Extract the (x, y) coordinate from the center of the cell holding the provided text.  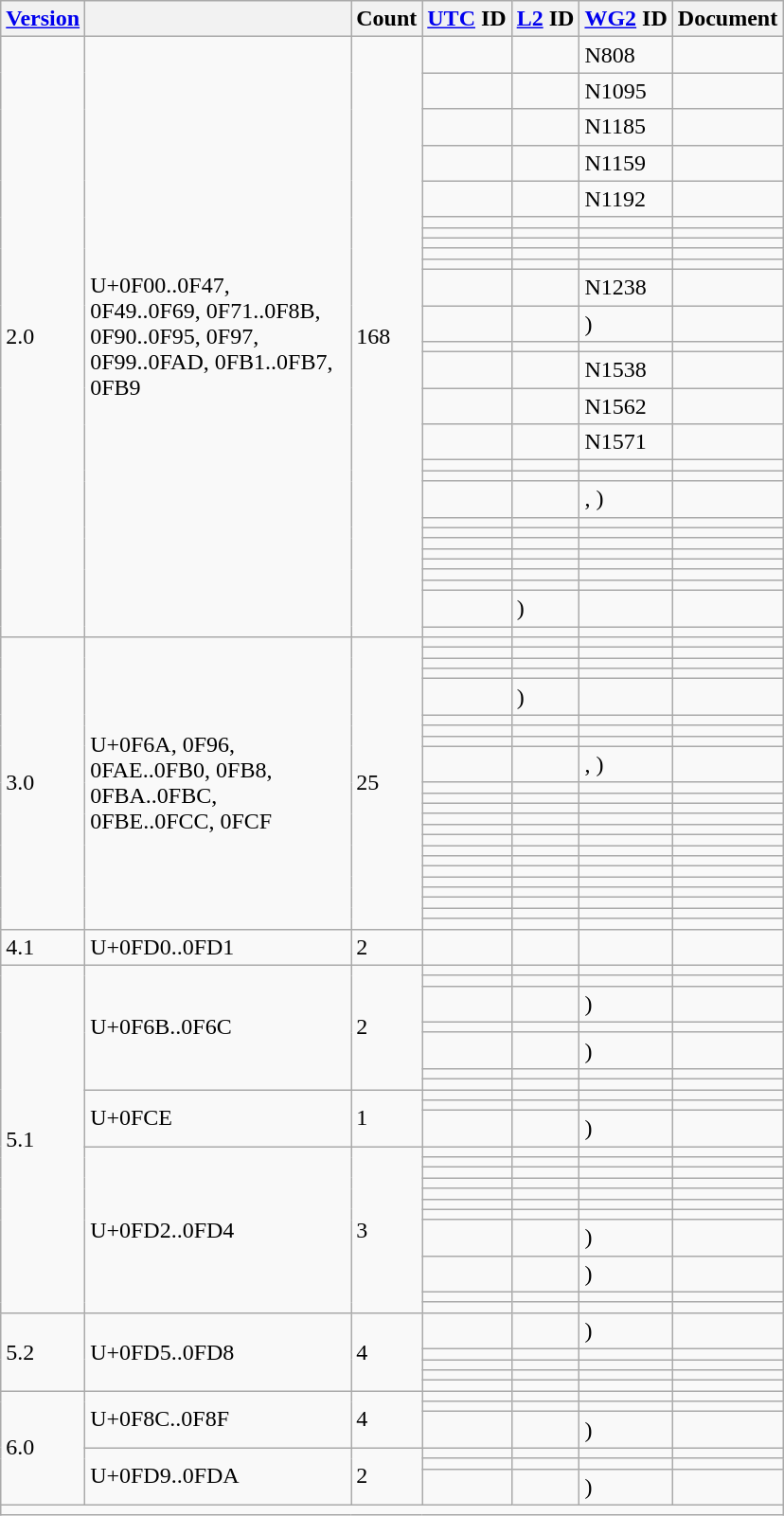
U+0FD0..0FD1 (218, 947)
U+0F6A, 0F96, 0FAE..0FB0, 0FB8, 0FBA..0FBC, 0FBE..0FCC, 0FCF (218, 783)
N1095 (626, 91)
3.0 (44, 783)
2.0 (44, 337)
U+0FD2..0FD4 (218, 1230)
Document (727, 19)
WG2 ID (626, 19)
N1185 (626, 127)
N808 (626, 55)
N1571 (626, 442)
Version (44, 19)
U+0F00..0F47, 0F49..0F69, 0F71..0F8B, 0F90..0F95, 0F97, 0F99..0FAD, 0FB1..0FB7, 0FB9 (218, 337)
U+0FD5..0FD8 (218, 1351)
N1192 (626, 199)
25 (386, 783)
168 (386, 337)
U+0F6B..0F6C (218, 1026)
U+0FCE (218, 1117)
L2 ID (545, 19)
N1538 (626, 370)
N1238 (626, 287)
UTC ID (467, 19)
U+0FD9..0FDA (218, 1476)
5.1 (44, 1138)
U+0F8C..0F8F (218, 1419)
1 (386, 1117)
N1562 (626, 406)
5.2 (44, 1351)
4.1 (44, 947)
Count (386, 19)
6.0 (44, 1448)
N1159 (626, 163)
3 (386, 1230)
